Find where the given text appears and provide that cell's center as [X, Y] coordinate. 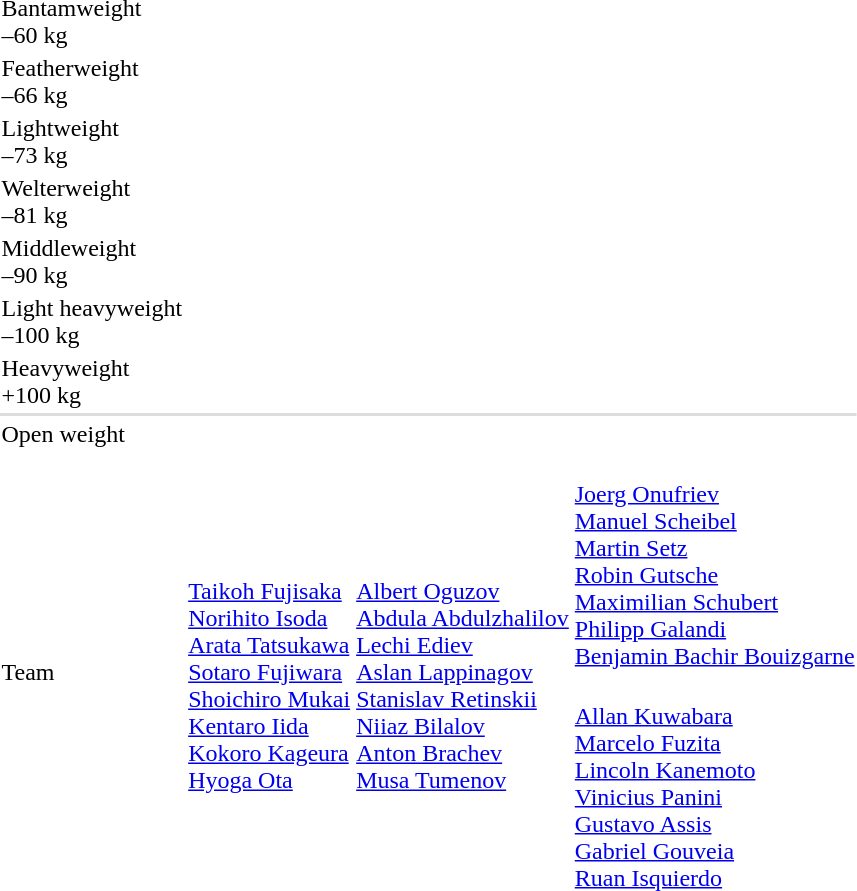
Welterweight–81 kg [92, 202]
Open weight [92, 434]
Light heavyweight–100 kg [92, 322]
Joerg OnufrievManuel ScheibelMartin Setz Robin GutscheMaximilian SchubertPhilipp Galandi Benjamin Bachir Bouizgarne [714, 562]
Middleweight–90 kg [92, 262]
Featherweight–66 kg [92, 82]
Heavyweight+100 kg [92, 382]
Lightweight–73 kg [92, 142]
